Pinpoint the cell where the given text exists, returning its [X, Y] midpoint coordinate. 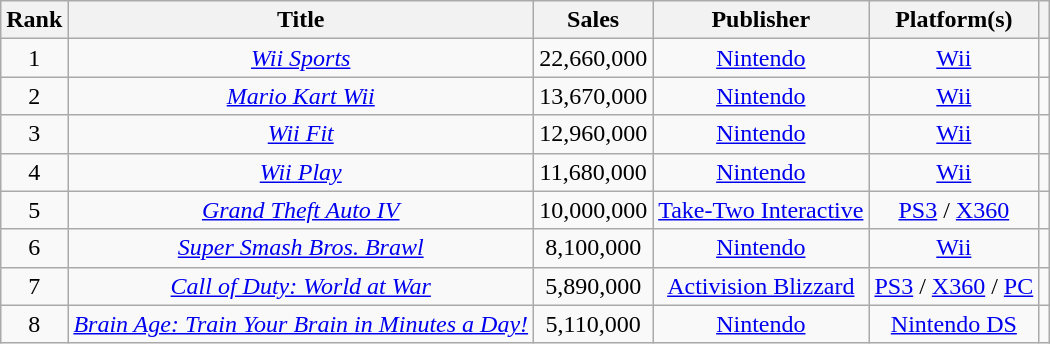
Title [301, 20]
Nintendo DS [954, 324]
Brain Age: Train Your Brain in Minutes a Day! [301, 324]
7 [34, 286]
5 [34, 210]
Mario Kart Wii [301, 96]
Wii Fit [301, 134]
11,680,000 [594, 172]
Wii Sports [301, 58]
8 [34, 324]
10,000,000 [594, 210]
13,670,000 [594, 96]
Sales [594, 20]
Wii Play [301, 172]
2 [34, 96]
Super Smash Bros. Brawl [301, 248]
22,660,000 [594, 58]
1 [34, 58]
Grand Theft Auto IV [301, 210]
Take-Two Interactive [761, 210]
Rank [34, 20]
Activision Blizzard [761, 286]
Call of Duty: World at War [301, 286]
6 [34, 248]
4 [34, 172]
Publisher [761, 20]
PS3 / X360 / PC [954, 286]
3 [34, 134]
5,110,000 [594, 324]
5,890,000 [594, 286]
Platform(s) [954, 20]
12,960,000 [594, 134]
8,100,000 [594, 248]
PS3 / X360 [954, 210]
